From the cell containing the given text, extract its center point as (x, y) coordinate. 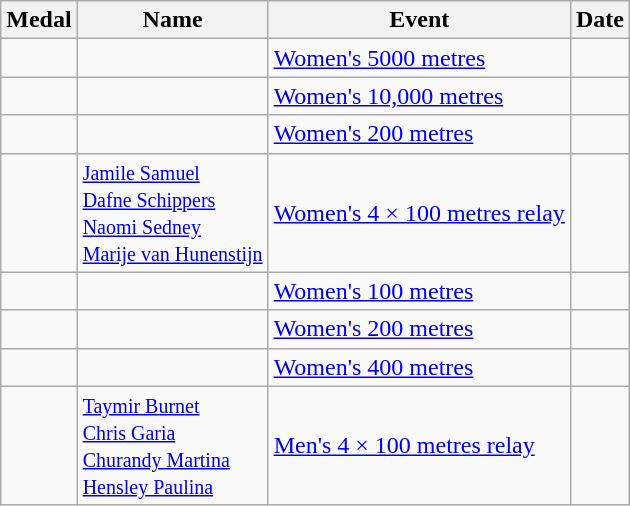
Date (600, 20)
Jamile SamuelDafne SchippersNaomi SedneyMarije van Hunenstijn (172, 212)
Women's 10,000 metres (419, 96)
Taymir BurnetChris GariaChurandy MartinaHensley Paulina (172, 446)
Women's 4 × 100 metres relay (419, 212)
Women's 5000 metres (419, 58)
Medal (39, 20)
Men's 4 × 100 metres relay (419, 446)
Women's 100 metres (419, 291)
Name (172, 20)
Women's 400 metres (419, 367)
Event (419, 20)
